Capture the cell that displays the provided text and extract its [X, Y] central coordinate. 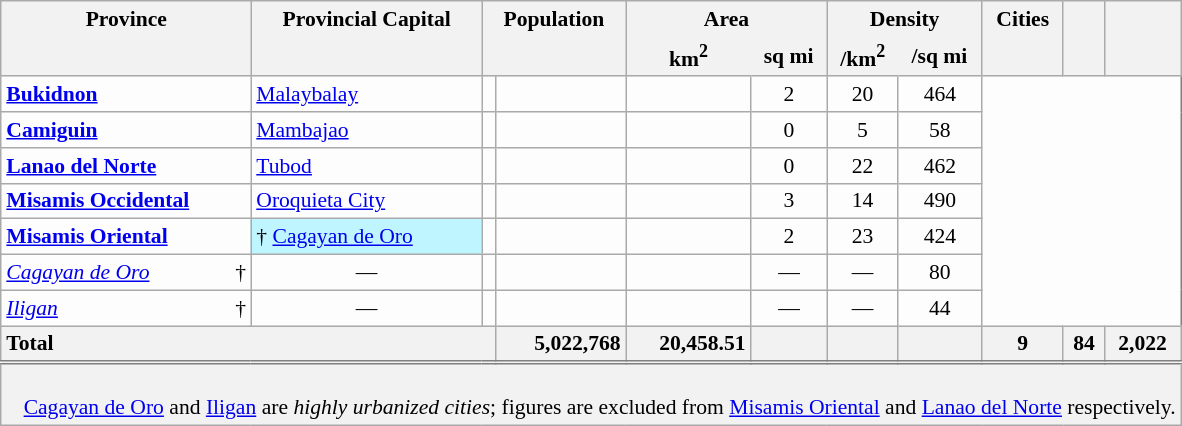
/sq mi [940, 56]
Cagayan de Oro [112, 272]
Mambajao [366, 130]
Lanao del Norte [126, 165]
† Cagayan de Oro [366, 237]
Tubod [366, 165]
Iligan [112, 308]
5 [862, 130]
Density [904, 18]
Total [248, 344]
Misamis Occidental [126, 201]
14 [862, 201]
Population [554, 18]
Malaybalay [366, 94]
km2 [688, 56]
Province [126, 18]
Bukidnon [126, 94]
20,458.51 [688, 344]
9 [1022, 344]
23 [862, 237]
22 [862, 165]
Provincial Capital [366, 18]
464 [940, 94]
462 [940, 165]
Cities [1022, 18]
58 [940, 130]
Misamis Oriental [126, 237]
Camiguin [126, 130]
44 [940, 308]
424 [940, 237]
490 [940, 201]
Oroquieta City [366, 201]
Area [727, 18]
sq mi [790, 56]
3 [790, 201]
80 [940, 272]
84 [1084, 344]
5,022,768 [561, 344]
2,022 [1143, 344]
20 [862, 94]
/km2 [862, 56]
Cagayan de Oro and Iligan are highly urbanized cities; figures are excluded from Misamis Oriental and Lanao del Norte respectively. [590, 394]
